Determine the (X, Y) coordinate at the center of the cell enclosing the given text.  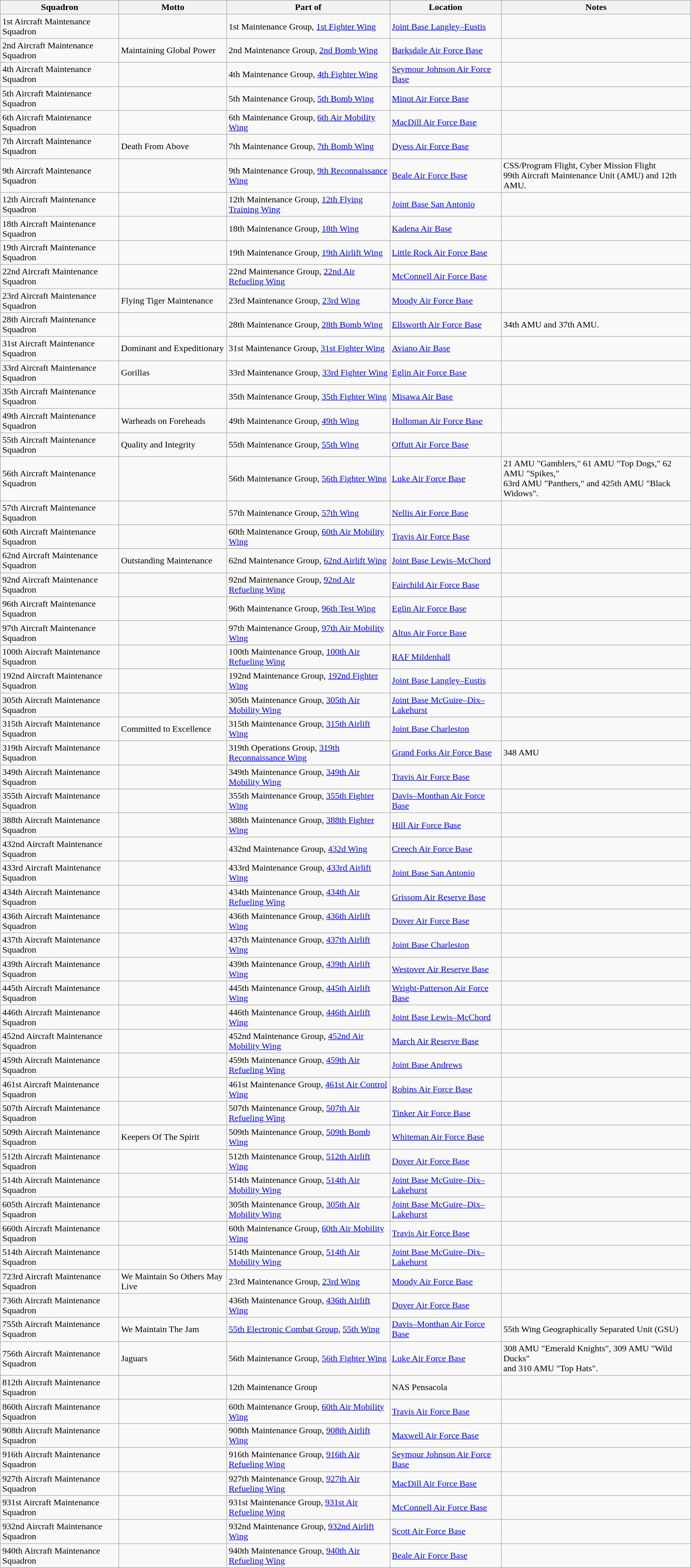
7th Aircraft Maintenance Squadron (60, 146)
1st Aircraft Maintenance Squadron (60, 27)
9th Maintenance Group, 9th Reconnaissance Wing (308, 175)
92nd Maintenance Group, 92nd Air Refueling Wing (308, 585)
459th Aircraft Maintenance Squadron (60, 1065)
97th Maintenance Group, 97th Air Mobility Wing (308, 633)
Maxwell Air Force Base (446, 1435)
55th Maintenance Group, 55th Wing (308, 445)
812th Aircraft Maintenance Squadron (60, 1387)
916th Maintenance Group, 916th Air Refueling Wing (308, 1459)
Holloman Air Force Base (446, 421)
349th Aircraft Maintenance Squadron (60, 777)
Joint Base Andrews (446, 1065)
Robins Air Force Base (446, 1089)
452nd Maintenance Group, 452nd Air Mobility Wing (308, 1041)
49th Maintenance Group, 49th Wing (308, 421)
Ellsworth Air Force Base (446, 325)
388th Aircraft Maintenance Squadron (60, 825)
2nd Aircraft Maintenance Squadron (60, 50)
4th Aircraft Maintenance Squadron (60, 75)
NAS Pensacola (446, 1387)
931st Aircraft Maintenance Squadron (60, 1508)
Quality and Integrity (173, 445)
49th Aircraft Maintenance Squadron (60, 421)
19th Maintenance Group, 19th Airlift Wing (308, 253)
940th Aircraft Maintenance Squadron (60, 1556)
439th Maintenance Group, 439th Airlift Wing (308, 969)
433rd Aircraft Maintenance Squadron (60, 873)
18th Aircraft Maintenance Squadron (60, 228)
445th Aircraft Maintenance Squadron (60, 993)
Aviano Air Base (446, 349)
349th Maintenance Group, 349th Air Mobility Wing (308, 777)
660th Aircraft Maintenance Squadron (60, 1233)
319th Aircraft Maintenance Squadron (60, 753)
55th Aircraft Maintenance Squadron (60, 445)
Part of (308, 7)
31st Aircraft Maintenance Squadron (60, 349)
28th Aircraft Maintenance Squadron (60, 325)
Barksdale Air Force Base (446, 50)
305th Aircraft Maintenance Squadron (60, 704)
Creech Air Force Base (446, 849)
436th Aircraft Maintenance Squadron (60, 921)
434th Maintenance Group, 434th Air Refueling Wing (308, 897)
736th Aircraft Maintenance Squadron (60, 1305)
927th Aircraft Maintenance Squadron (60, 1483)
315th Maintenance Group, 315th Airlift Wing (308, 729)
192nd Maintenance Group, 192nd Fighter Wing (308, 681)
92nd Aircraft Maintenance Squadron (60, 585)
Maintaining Global Power (173, 50)
319th Operations Group, 319th Reconnaissance Wing (308, 753)
445th Maintenance Group, 445th Airlift Wing (308, 993)
388th Maintenance Group, 388th Fighter Wing (308, 825)
507th Aircraft Maintenance Squadron (60, 1114)
437th Maintenance Group, 437th Airlift Wing (308, 945)
437th Aircraft Maintenance Squadron (60, 945)
31st Maintenance Group, 31st Fighter Wing (308, 349)
Wright-Patterson Air Force Base (446, 993)
Dominant and Expeditionary (173, 349)
7th Maintenance Group, 7th Bomb Wing (308, 146)
446th Maintenance Group, 446th Airlift Wing (308, 1017)
432nd Maintenance Group, 432d Wing (308, 849)
Hill Air Force Base (446, 825)
62nd Maintenance Group, 62nd Airlift Wing (308, 560)
Kadena Air Base (446, 228)
Squadron (60, 7)
Whiteman Air Force Base (446, 1137)
Motto (173, 7)
2nd Maintenance Group, 2nd Bomb Wing (308, 50)
56th Aircraft Maintenance Squadron (60, 478)
Fairchild Air Force Base (446, 585)
We Maintain So Others May Live (173, 1281)
434th Aircraft Maintenance Squadron (60, 897)
6th Maintenance Group, 6th Air Mobility Wing (308, 123)
100th Maintenance Group, 100th Air Refueling Wing (308, 656)
908th Aircraft Maintenance Squadron (60, 1435)
932nd Aircraft Maintenance Squadron (60, 1531)
Altus Air Force Base (446, 633)
512th Aircraft Maintenance Squadron (60, 1162)
60th Aircraft Maintenance Squadron (60, 537)
23rd Aircraft Maintenance Squadron (60, 301)
Notes (596, 7)
507th Maintenance Group, 507th Air Refueling Wing (308, 1114)
34th AMU and 37th AMU. (596, 325)
5th Aircraft Maintenance Squadron (60, 98)
33rd Maintenance Group, 33rd Fighter Wing (308, 373)
Grand Forks Air Force Base (446, 753)
Death From Above (173, 146)
RAF Mildenhall (446, 656)
Nellis Air Force Base (446, 512)
6th Aircraft Maintenance Squadron (60, 123)
756th Aircraft Maintenance Squadron (60, 1358)
We Maintain The Jam (173, 1329)
433rd Maintenance Group, 433rd Airlift Wing (308, 873)
Flying Tiger Maintenance (173, 301)
35th Aircraft Maintenance Squadron (60, 397)
Jaguars (173, 1358)
Committed to Excellence (173, 729)
432nd Aircraft Maintenance Squadron (60, 849)
96th Maintenance Group, 96th Test Wing (308, 608)
308 AMU "Emerald Knights", 309 AMU "Wild Ducks"and 310 AMU "Top Hats". (596, 1358)
461st Maintenance Group, 461st Air Control Wing (308, 1089)
35th Maintenance Group, 35th Fighter Wing (308, 397)
723rd Aircraft Maintenance Squadron (60, 1281)
Outstanding Maintenance (173, 560)
461st Aircraft Maintenance Squadron (60, 1089)
22nd Aircraft Maintenance Squadron (60, 276)
Westover Air Reserve Base (446, 969)
Scott Air Force Base (446, 1531)
33rd Aircraft Maintenance Squadron (60, 373)
Misawa Air Base (446, 397)
62nd Aircraft Maintenance Squadron (60, 560)
97th Aircraft Maintenance Squadron (60, 633)
18th Maintenance Group, 18th Wing (308, 228)
Dyess Air Force Base (446, 146)
940th Maintenance Group, 940th Air Refueling Wing (308, 1556)
9th Aircraft Maintenance Squadron (60, 175)
355th Maintenance Group, 355th Fighter Wing (308, 801)
315th Aircraft Maintenance Squadron (60, 729)
509th Aircraft Maintenance Squadron (60, 1137)
860th Aircraft Maintenance Squadron (60, 1411)
21 AMU "Gamblers," 61 AMU "Top Dogs," 62 AMU "Spikes,"63rd AMU "Panthers," and 425th AMU "Black Widows". (596, 478)
932nd Maintenance Group, 932nd Airlift Wing (308, 1531)
439th Aircraft Maintenance Squadron (60, 969)
55th Wing Geographically Separated Unit (GSU) (596, 1329)
931st Maintenance Group, 931st Air Refueling Wing (308, 1508)
Little Rock Air Force Base (446, 253)
192nd Aircraft Maintenance Squadron (60, 681)
12th Maintenance Group, 12th Flying Training Wing (308, 205)
355th Aircraft Maintenance Squadron (60, 801)
57th Aircraft Maintenance Squadron (60, 512)
452nd Aircraft Maintenance Squadron (60, 1041)
5th Maintenance Group, 5th Bomb Wing (308, 98)
12th Aircraft Maintenance Squadron (60, 205)
Warheads on Foreheads (173, 421)
55th Electronic Combat Group, 55th Wing (308, 1329)
916th Aircraft Maintenance Squadron (60, 1459)
Grissom Air Reserve Base (446, 897)
CSS/Program Flight, Cyber Mission Flight99th Aircraft Maintenance Unit (AMU) and 12th AMU. (596, 175)
Gorillas (173, 373)
19th Aircraft Maintenance Squadron (60, 253)
446th Aircraft Maintenance Squadron (60, 1017)
1st Maintenance Group, 1st Fighter Wing (308, 27)
57th Maintenance Group, 57th Wing (308, 512)
12th Maintenance Group (308, 1387)
100th Aircraft Maintenance Squadron (60, 656)
Offutt Air Force Base (446, 445)
348 AMU (596, 753)
Minot Air Force Base (446, 98)
96th Aircraft Maintenance Squadron (60, 608)
755th Aircraft Maintenance Squadron (60, 1329)
22nd Maintenance Group, 22nd Air Refueling Wing (308, 276)
Tinker Air Force Base (446, 1114)
March Air Reserve Base (446, 1041)
Location (446, 7)
509th Maintenance Group, 509th Bomb Wing (308, 1137)
4th Maintenance Group, 4th Fighter Wing (308, 75)
Keepers Of The Spirit (173, 1137)
605th Aircraft Maintenance Squadron (60, 1210)
459th Maintenance Group, 459th Air Refueling Wing (308, 1065)
927th Maintenance Group, 927th Air Refueling Wing (308, 1483)
28th Maintenance Group, 28th Bomb Wing (308, 325)
908th Maintenance Group, 908th Airlift Wing (308, 1435)
512th Maintenance Group, 512th Airlift Wing (308, 1162)
